Search for the cell housing the specified text and yield its [X, Y] center coordinate. 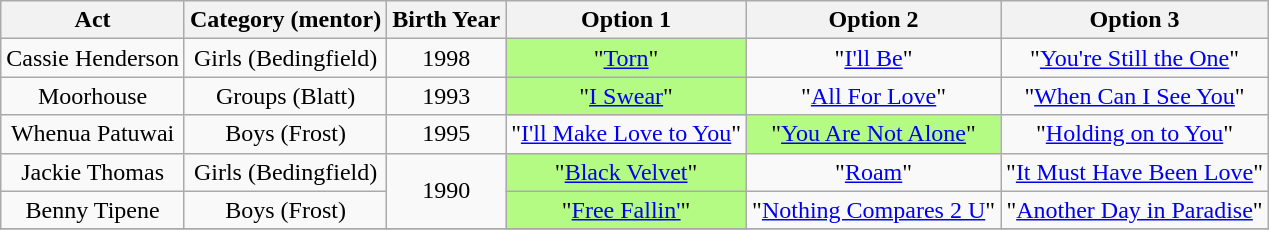
"You Are Not Alone" [874, 134]
Groups (Blatt) [285, 96]
"Roam" [874, 172]
Act [93, 20]
"Black Velvet" [626, 172]
1995 [446, 134]
1993 [446, 96]
Cassie Henderson [93, 58]
Jackie Thomas [93, 172]
1998 [446, 58]
"Holding on to You" [1135, 134]
1990 [446, 191]
"I'll Make Love to You" [626, 134]
Option 2 [874, 20]
"You're Still the One" [1135, 58]
Whenua Patuwai [93, 134]
"It Must Have Been Love" [1135, 172]
"Nothing Compares 2 U" [874, 210]
"I'll Be" [874, 58]
"I Swear" [626, 96]
Birth Year [446, 20]
"When Can I See You" [1135, 96]
Category (mentor) [285, 20]
Moorhouse [93, 96]
Option 1 [626, 20]
"Free Fallin'" [626, 210]
Benny Tipene [93, 210]
"Torn" [626, 58]
"Another Day in Paradise" [1135, 210]
"All For Love" [874, 96]
Option 3 [1135, 20]
